Determine the [x, y] coordinate at the center of the cell enclosing the given text.  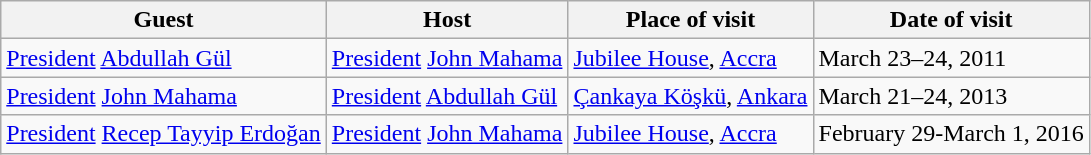
Place of visit [690, 20]
Guest [164, 20]
Date of visit [951, 20]
February 29-March 1, 2016 [951, 134]
March 21–24, 2013 [951, 96]
President Recep Tayyip Erdoğan [164, 134]
March 23–24, 2011 [951, 58]
Çankaya Köşkü, Ankara [690, 96]
Host [447, 20]
